Pinpoint the cell where the given text exists, returning its [x, y] midpoint coordinate. 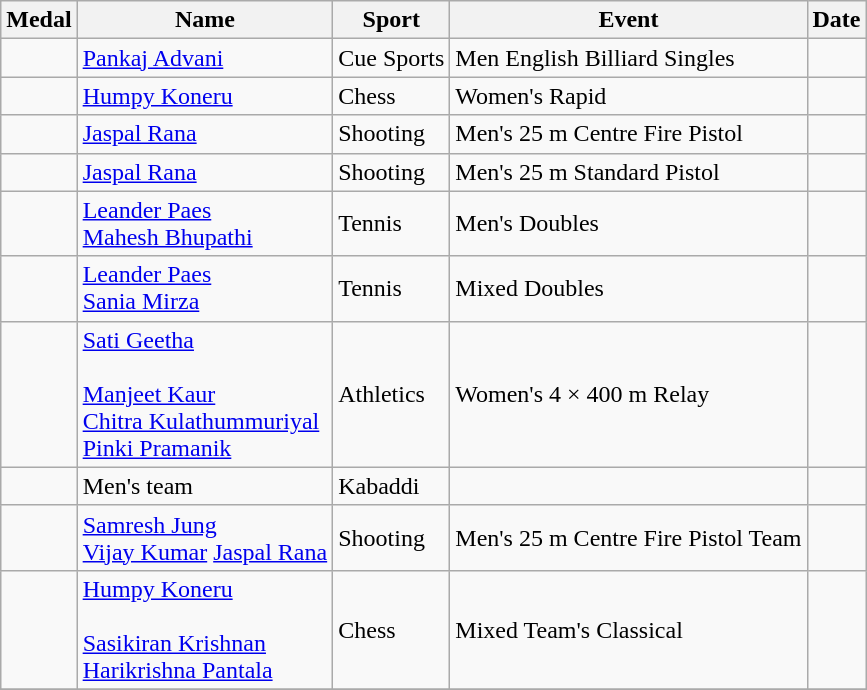
Leander Paes Sania Mirza [205, 288]
Medal [39, 20]
Samresh JungVijay Kumar Jaspal Rana [205, 538]
Cue Sports [392, 58]
Men's 25 m Centre Fire Pistol [628, 134]
Women's Rapid [628, 96]
Men's 25 m Standard Pistol [628, 172]
Humpy Koneru [205, 96]
Sati GeethaManjeet Kaur Chitra Kulathummuriyal Pinki Pramanik [205, 394]
Pankaj Advani [205, 58]
Event [628, 20]
Men English Billiard Singles [628, 58]
Sport [392, 20]
Women's 4 × 400 m Relay [628, 394]
Athletics [392, 394]
Mixed Doubles [628, 288]
Humpy Koneru Sasikiran Krishnan Harikrishna Pantala [205, 630]
Kabaddi [392, 486]
Men's team [205, 486]
Date [836, 20]
Mixed Team's Classical [628, 630]
Men's 25 m Centre Fire Pistol Team [628, 538]
Name [205, 20]
Men's Doubles [628, 224]
Leander Paes Mahesh Bhupathi [205, 224]
